Identify which cell holds the provided text, then report its (x, y) central coordinate. 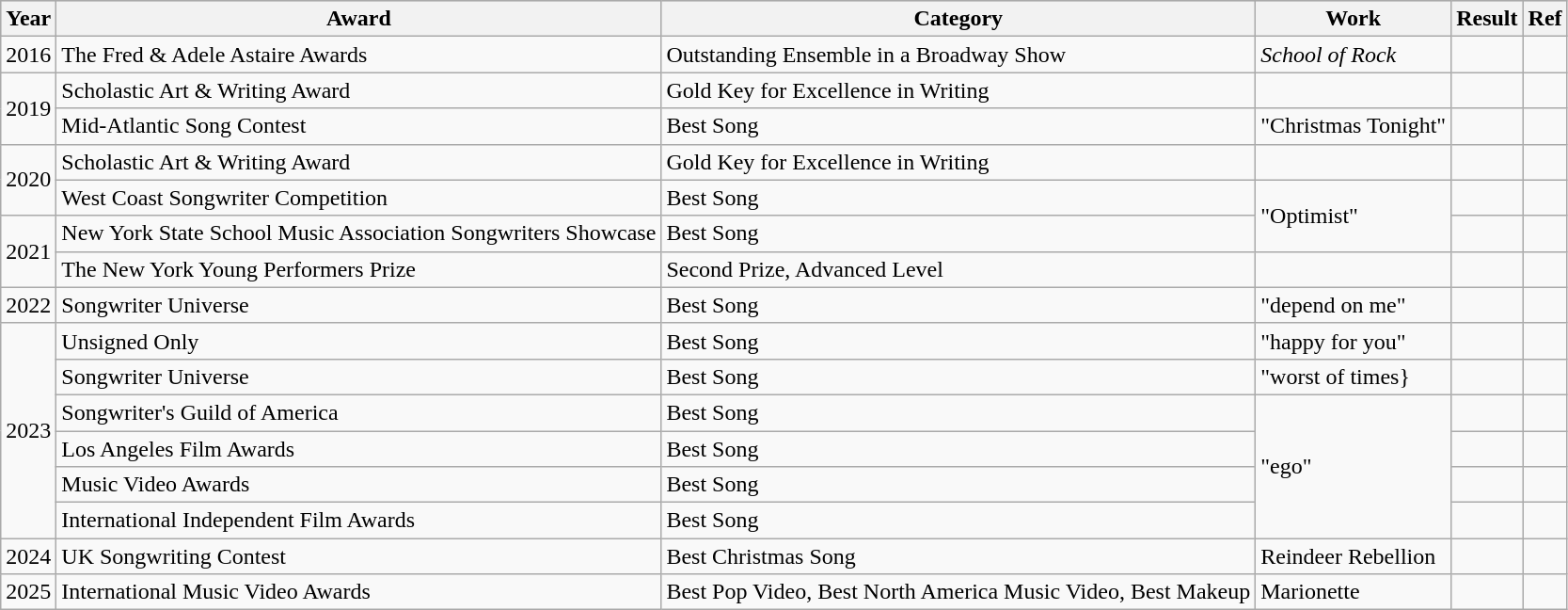
School of Rock (1354, 55)
Songwriter's Guild of America (359, 412)
2021 (28, 251)
Second Prize, Advanced Level (958, 269)
Music Video Awards (359, 485)
Reindeer Rebellion (1354, 556)
Los Angeles Film Awards (359, 449)
Best Christmas Song (958, 556)
"ego" (1354, 466)
2023 (28, 430)
"depend on me" (1354, 305)
Work (1354, 19)
International Music Video Awards (359, 592)
Year (28, 19)
Mid-Atlantic Song Contest (359, 126)
Ref (1544, 19)
Award (359, 19)
"Christmas Tonight" (1354, 126)
Marionette (1354, 592)
The Fred & Adele Astaire Awards (359, 55)
Outstanding Ensemble in a Broadway Show (958, 55)
International Independent Film Awards (359, 521)
Best Pop Video, Best North America Music Video, Best Makeup (958, 592)
2025 (28, 592)
"happy for you" (1354, 341)
Result (1487, 19)
2019 (28, 108)
UK Songwriting Contest (359, 556)
2020 (28, 180)
2022 (28, 305)
Category (958, 19)
2024 (28, 556)
West Coast Songwriter Competition (359, 198)
The New York Young Performers Prize (359, 269)
2016 (28, 55)
"worst of times} (1354, 377)
"Optimist" (1354, 216)
Unsigned Only (359, 341)
New York State School Music Association Songwriters Showcase (359, 233)
